Search for the cell housing the specified text and yield its (X, Y) center coordinate. 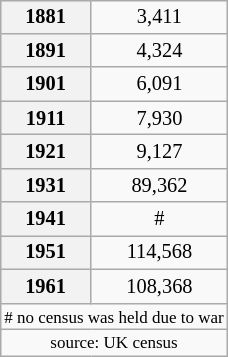
1941 (46, 219)
114,568 (160, 253)
1921 (46, 152)
9,127 (160, 152)
1901 (46, 84)
6,091 (160, 84)
1911 (46, 118)
89,362 (160, 185)
108,368 (160, 286)
1961 (46, 286)
# no census was held due to war (114, 316)
7,930 (160, 118)
source: UK census (114, 342)
1891 (46, 51)
1931 (46, 185)
# (160, 219)
1951 (46, 253)
1881 (46, 17)
4,324 (160, 51)
3,411 (160, 17)
